Determine the [X, Y] coordinate at the center of the cell enclosing the given text.  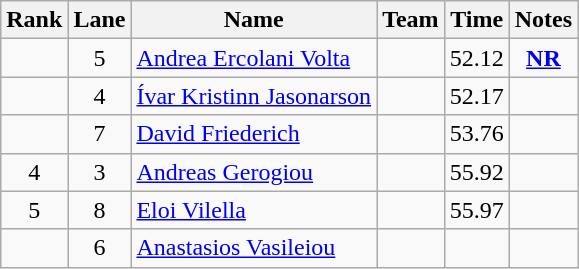
Time [476, 20]
Eloi Vilella [254, 210]
Notes [543, 20]
7 [100, 134]
Ívar Kristinn Jasonarson [254, 96]
3 [100, 172]
8 [100, 210]
6 [100, 248]
Andreas Gerogiou [254, 172]
Andrea Ercolani Volta [254, 58]
52.12 [476, 58]
55.92 [476, 172]
55.97 [476, 210]
Anastasios Vasileiou [254, 248]
David Friederich [254, 134]
Team [411, 20]
Name [254, 20]
NR [543, 58]
Lane [100, 20]
53.76 [476, 134]
52.17 [476, 96]
Rank [34, 20]
